Determine the (X, Y) coordinate at the center of the cell enclosing the given text.  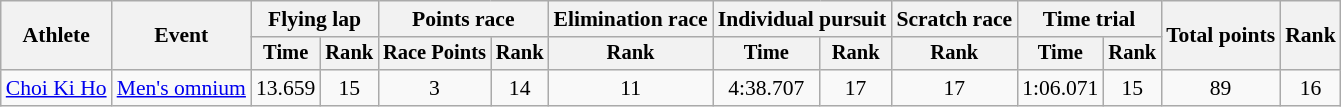
Points race (463, 19)
Event (182, 36)
Choi Ki Ho (56, 88)
16 (1310, 88)
Athlete (56, 36)
Race Points (434, 54)
Time trial (1089, 19)
13.659 (286, 88)
Men's omnium (182, 88)
4:38.707 (766, 88)
11 (630, 88)
Scratch race (954, 19)
Flying lap (314, 19)
14 (520, 88)
1:06.071 (1060, 88)
Individual pursuit (802, 19)
3 (434, 88)
89 (1220, 88)
Elimination race (630, 19)
Total points (1220, 36)
